Extract the [x, y] coordinate from the center of the cell holding the provided text.  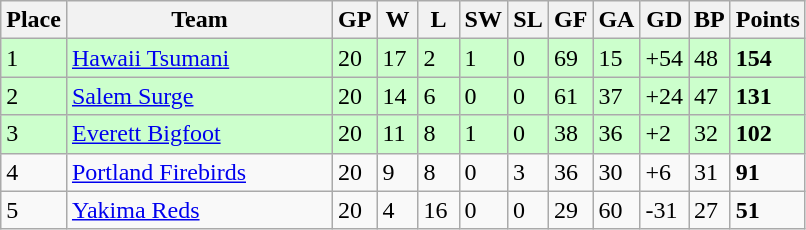
37 [616, 96]
5 [34, 210]
6 [438, 96]
31 [710, 172]
+2 [664, 134]
131 [768, 96]
15 [616, 58]
L [438, 20]
9 [398, 172]
Portland Firebirds [199, 172]
102 [768, 134]
GP [355, 20]
48 [710, 58]
14 [398, 96]
GD [664, 20]
Points [768, 20]
Salem Surge [199, 96]
Yakima Reds [199, 210]
Hawaii Tsumani [199, 58]
SW [483, 20]
38 [571, 134]
+54 [664, 58]
29 [571, 210]
GF [571, 20]
27 [710, 210]
+24 [664, 96]
W [398, 20]
91 [768, 172]
Everett Bigfoot [199, 134]
16 [438, 210]
-31 [664, 210]
61 [571, 96]
Team [199, 20]
SL [528, 20]
47 [710, 96]
32 [710, 134]
30 [616, 172]
17 [398, 58]
11 [398, 134]
154 [768, 58]
+6 [664, 172]
51 [768, 210]
BP [710, 20]
Place [34, 20]
69 [571, 58]
60 [616, 210]
GA [616, 20]
